Return [X, Y] of the center of cell containing provided text 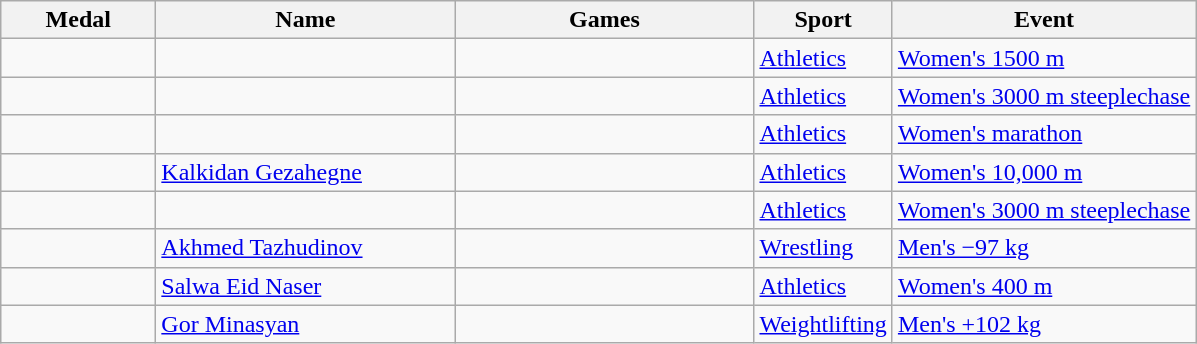
Name [306, 20]
Wrestling [823, 248]
Medal [78, 20]
Salwa Eid Naser [306, 286]
Women's 400 m [1044, 286]
Women's 10,000 m [1044, 172]
Games [604, 20]
Women's marathon [1044, 134]
Kalkidan Gezahegne [306, 172]
Weightlifting [823, 324]
Gor Minasyan [306, 324]
Men's +102 kg [1044, 324]
Women's 1500 m [1044, 58]
Men's −97 kg [1044, 248]
Akhmed Tazhudinov [306, 248]
Sport [823, 20]
Event [1044, 20]
